Extract the [x, y] coordinate from the center of the cell holding the provided text.  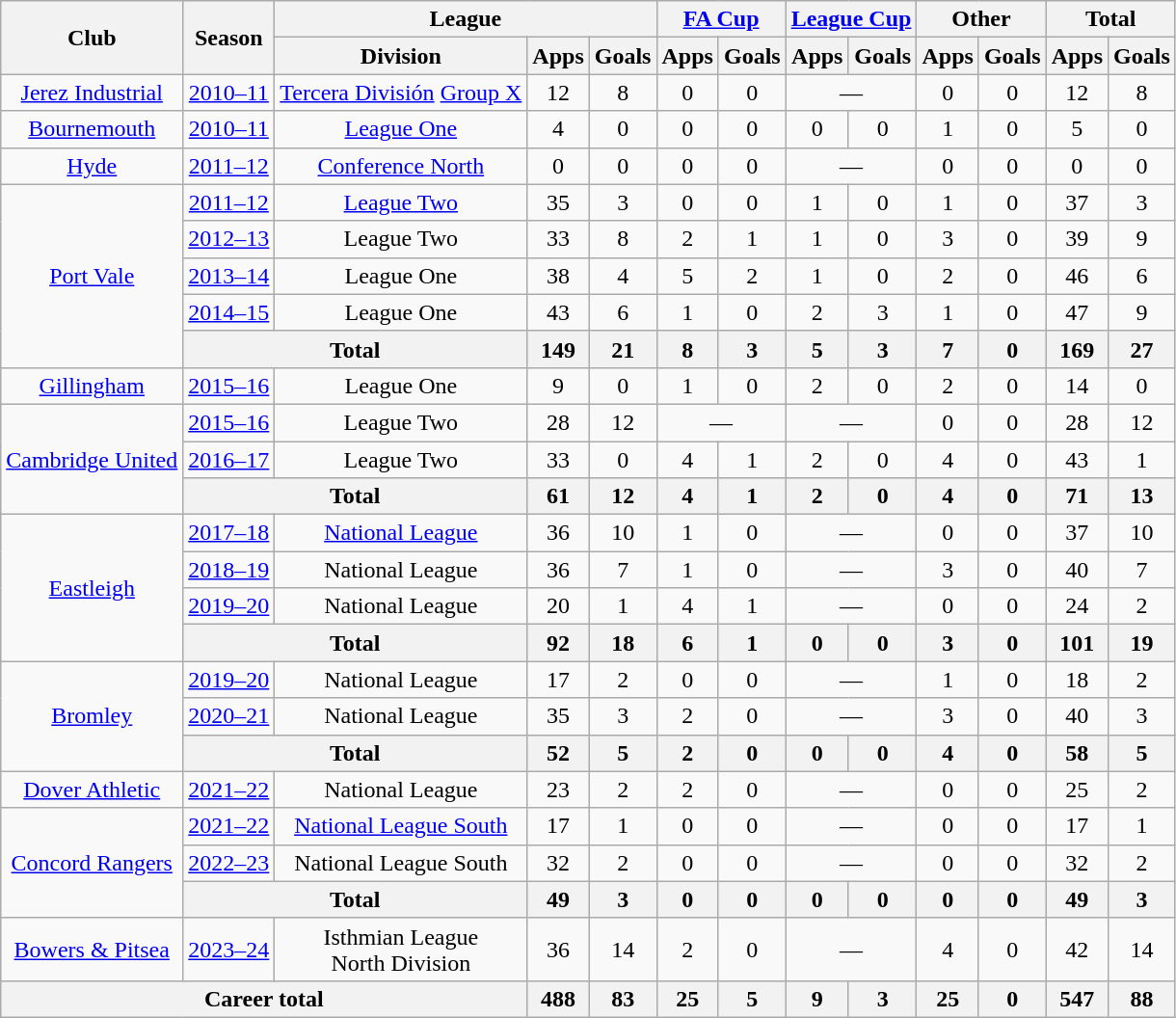
101 [1077, 643]
Gillingham [93, 386]
2014–15 [229, 312]
47 [1077, 312]
61 [558, 496]
27 [1142, 349]
71 [1077, 496]
92 [558, 643]
Conference North [401, 166]
21 [623, 349]
Jerez Industrial [93, 93]
Club [93, 38]
Season [229, 38]
2018–19 [229, 570]
169 [1077, 349]
Tercera División Group X [401, 93]
Bournemouth [93, 129]
2013–14 [229, 276]
547 [1077, 999]
FA Cup [721, 19]
46 [1077, 276]
Eastleigh [93, 588]
Port Vale [93, 276]
Isthmian LeagueNorth Division [401, 949]
League [466, 19]
52 [558, 753]
488 [558, 999]
19 [1142, 643]
2020–21 [229, 716]
2022–23 [229, 863]
League Cup [851, 19]
2016–17 [229, 460]
42 [1077, 949]
2023–24 [229, 949]
Bromley [93, 716]
83 [623, 999]
2012–13 [229, 239]
Cambridge United [93, 459]
13 [1142, 496]
24 [1077, 606]
149 [558, 349]
23 [558, 790]
2017–18 [229, 533]
Bowers & Pitsea [93, 949]
Career total [264, 999]
58 [1077, 753]
20 [558, 606]
Division [401, 56]
88 [1142, 999]
Hyde [93, 166]
Dover Athletic [93, 790]
38 [558, 276]
Other [981, 19]
Concord Rangers [93, 863]
39 [1077, 239]
